Determine the (X, Y) coordinate at the center of the cell enclosing the given text.  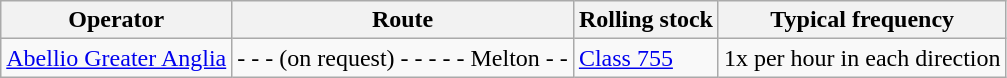
Class 755 (646, 58)
Operator (116, 20)
1x per hour in each direction (862, 58)
Typical frequency (862, 20)
Abellio Greater Anglia (116, 58)
Route (403, 20)
Rolling stock (646, 20)
- - - (on request) - - - - - Melton - - (403, 58)
